Capture the cell that displays the provided text and extract its (x, y) central coordinate. 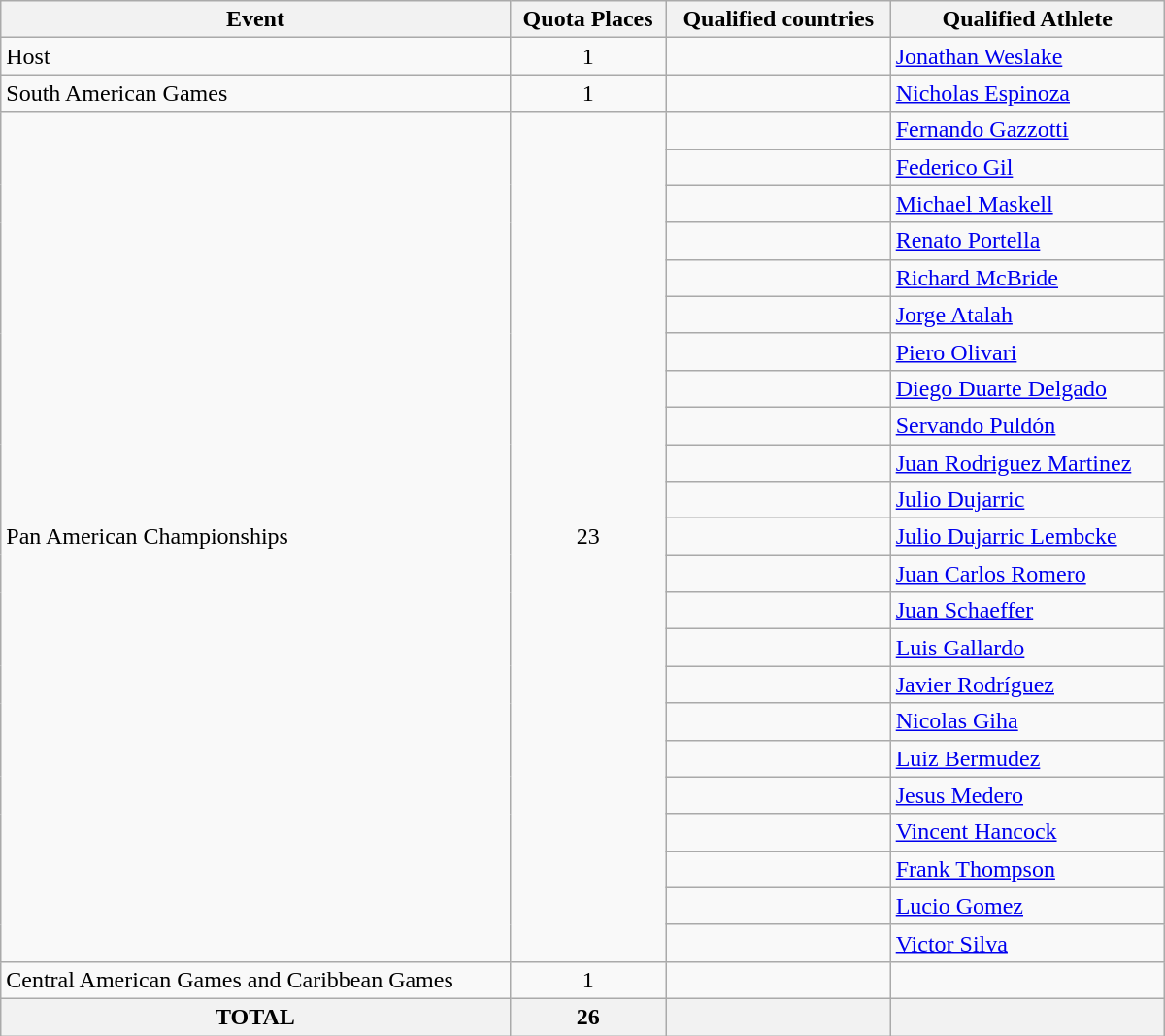
Vincent Hancock (1027, 832)
Luis Gallardo (1027, 648)
26 (588, 1017)
Lucio Gomez (1027, 906)
Victor Silva (1027, 943)
Jesus Medero (1027, 795)
23 (588, 536)
Juan Carlos Romero (1027, 574)
Richard McBride (1027, 278)
TOTAL (255, 1017)
Event (255, 19)
Frank Thompson (1027, 869)
Javier Rodríguez (1027, 685)
Quota Places (588, 19)
Michael Maskell (1027, 204)
Luiz Bermudez (1027, 758)
Federico Gil (1027, 167)
Jorge Atalah (1027, 315)
Piero Olivari (1027, 351)
Jonathan Weslake (1027, 56)
Renato Portella (1027, 241)
Pan American Championships (255, 536)
Servando Puldón (1027, 425)
Qualified countries (779, 19)
Host (255, 56)
Diego Duarte Delgado (1027, 388)
Qualified Athlete (1027, 19)
Fernando Gazzotti (1027, 130)
Juan Rodriguez Martinez (1027, 463)
Juan Schaeffer (1027, 611)
Nicholas Espinoza (1027, 93)
Nicolas Giha (1027, 721)
Central American Games and Caribbean Games (255, 980)
Julio Dujarric Lembcke (1027, 537)
South American Games (255, 93)
Julio Dujarric (1027, 500)
